Return (x, y) of the center of cell containing provided text 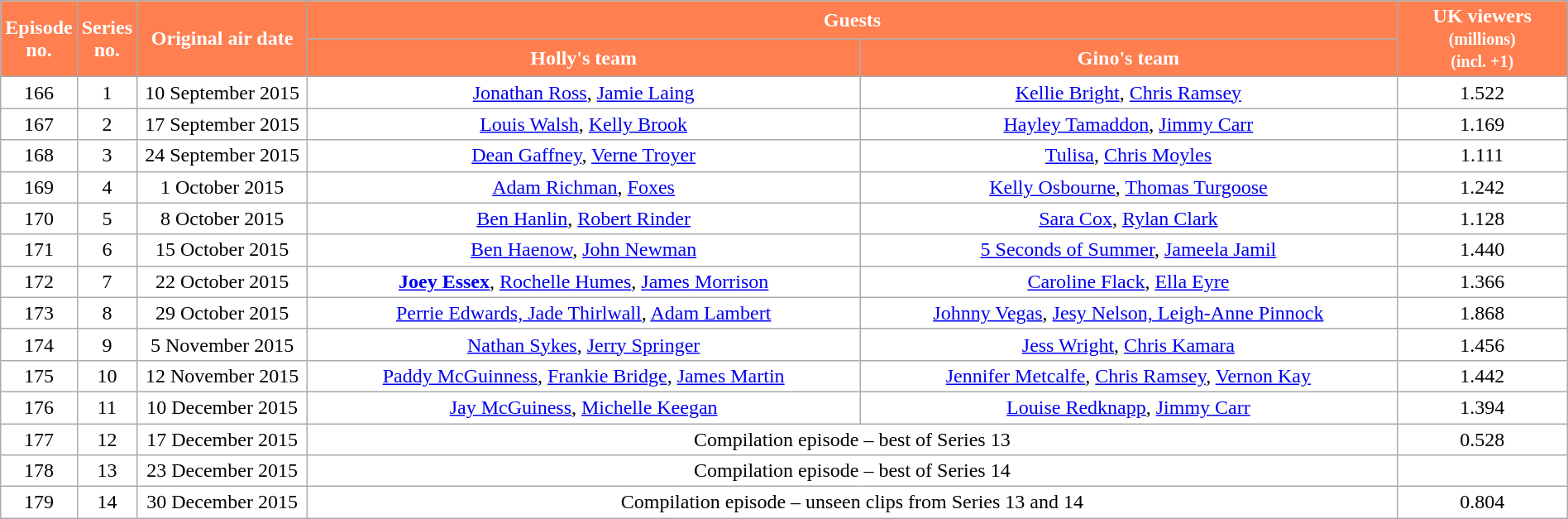
179 (39, 502)
5 (107, 219)
176 (39, 407)
173 (39, 313)
6 (107, 250)
175 (39, 376)
1.128 (1482, 219)
UK viewers (millions)(incl. +1) (1482, 39)
22 October 2015 (222, 281)
Louis Walsh, Kelly Brook (584, 124)
170 (39, 219)
177 (39, 440)
Jonathan Ross, Jamie Laing (584, 93)
Sara Cox, Rylan Clark (1129, 219)
8 (107, 313)
169 (39, 187)
1.366 (1482, 281)
0.528 (1482, 440)
Caroline Flack, Ella Eyre (1129, 281)
23 December 2015 (222, 471)
1.522 (1482, 93)
10 (107, 376)
0.804 (1482, 502)
3 (107, 156)
Joey Essex, Rochelle Humes, James Morrison (584, 281)
1.868 (1482, 313)
1 (107, 93)
Louise Redknapp, Jimmy Carr (1129, 407)
167 (39, 124)
Tulisa, Chris Moyles (1129, 156)
Perrie Edwards, Jade Thirlwall, Adam Lambert (584, 313)
172 (39, 281)
Gino's team (1129, 58)
Kelly Osbourne, Thomas Turgoose (1129, 187)
Adam Richman, Foxes (584, 187)
29 October 2015 (222, 313)
24 September 2015 (222, 156)
Episodeno. (39, 39)
Jay McGuiness, Michelle Keegan (584, 407)
Ben Hanlin, Robert Rinder (584, 219)
Paddy McGuinness, Frankie Bridge, James Martin (584, 376)
Dean Gaffney, Verne Troyer (584, 156)
171 (39, 250)
1.169 (1482, 124)
Guests (853, 20)
17 December 2015 (222, 440)
174 (39, 344)
Ben Haenow, John Newman (584, 250)
Compilation episode – unseen clips from Series 13 and 14 (853, 502)
1.456 (1482, 344)
15 October 2015 (222, 250)
4 (107, 187)
Jennifer Metcalfe, Chris Ramsey, Vernon Kay (1129, 376)
13 (107, 471)
1.111 (1482, 156)
Seriesno. (107, 39)
166 (39, 93)
168 (39, 156)
14 (107, 502)
12 (107, 440)
Compilation episode – best of Series 13 (853, 440)
10 December 2015 (222, 407)
5 November 2015 (222, 344)
Original air date (222, 39)
10 September 2015 (222, 93)
9 (107, 344)
Jess Wright, Chris Kamara (1129, 344)
Kellie Bright, Chris Ramsey (1129, 93)
17 September 2015 (222, 124)
Nathan Sykes, Jerry Springer (584, 344)
30 December 2015 (222, 502)
2 (107, 124)
Johnny Vegas, Jesy Nelson, Leigh-Anne Pinnock (1129, 313)
178 (39, 471)
11 (107, 407)
Holly's team (584, 58)
Compilation episode – best of Series 14 (853, 471)
12 November 2015 (222, 376)
Hayley Tamaddon, Jimmy Carr (1129, 124)
8 October 2015 (222, 219)
1 October 2015 (222, 187)
1.442 (1482, 376)
7 (107, 281)
1.440 (1482, 250)
1.242 (1482, 187)
1.394 (1482, 407)
5 Seconds of Summer, Jameela Jamil (1129, 250)
